Search for the cell housing the specified text and yield its (x, y) center coordinate. 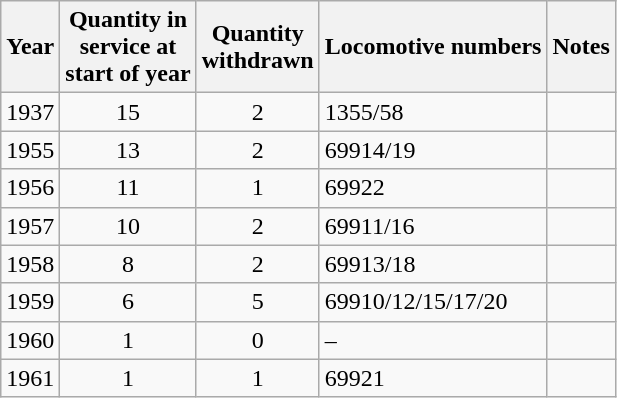
Locomotive numbers (433, 47)
Year (30, 47)
Quantity inservice atstart of year (128, 47)
69922 (433, 188)
69914/19 (433, 150)
1355/58 (433, 112)
11 (128, 188)
1937 (30, 112)
1956 (30, 188)
0 (258, 340)
– (433, 340)
1957 (30, 226)
5 (258, 302)
69910/12/15/17/20 (433, 302)
1955 (30, 150)
1961 (30, 378)
15 (128, 112)
69913/18 (433, 264)
1959 (30, 302)
69911/16 (433, 226)
Notes (581, 47)
1958 (30, 264)
10 (128, 226)
6 (128, 302)
13 (128, 150)
69921 (433, 378)
Quantitywithdrawn (258, 47)
8 (128, 264)
1960 (30, 340)
